Identify which cell holds the provided text, then report its [X, Y] central coordinate. 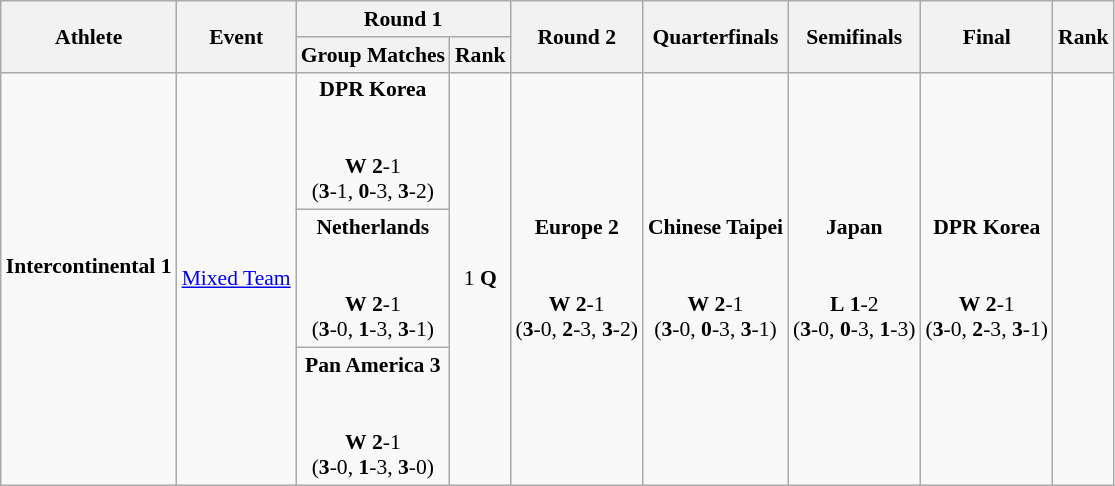
Netherlands W 2-1 (3-0, 1-3, 3-1) [373, 279]
Pan America 3 W 2-1 (3-0, 1-3, 3-0) [373, 417]
Intercontinental 1 [89, 278]
Athlete [89, 36]
Round 2 [576, 36]
Chinese Taipei W 2-1 (3-0, 0-3, 3-1) [716, 278]
Quarterfinals [716, 36]
Japan L 1-2 (3-0, 0-3, 1-3) [854, 278]
Mixed Team [236, 278]
DPR Korea W 2-1 (3-1, 0-3, 3-2) [373, 141]
Group Matches [373, 55]
Final [987, 36]
Europe 2 W 2-1 (3-0, 2-3, 3-2) [576, 278]
Round 1 [404, 19]
Event [236, 36]
Semifinals [854, 36]
DPR Korea W 2-1 (3-0, 2-3, 3-1) [987, 278]
1 Q [480, 278]
